Scan for the cell matching the given text and deliver its [x, y] coordinate at center. 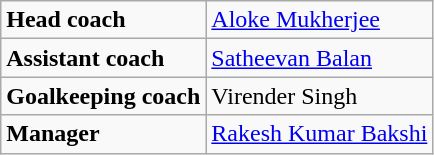
Satheevan Balan [320, 58]
Virender Singh [320, 96]
Rakesh Kumar Bakshi [320, 134]
Assistant coach [104, 58]
Manager [104, 134]
Head coach [104, 20]
Goalkeeping coach [104, 96]
Aloke Mukherjee [320, 20]
